Extract the [x, y] coordinate from the center of the cell holding the provided text.  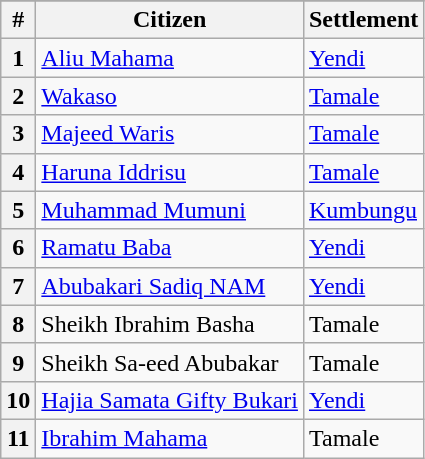
6 [18, 248]
Kumbungu [363, 210]
Aliu Mahama [170, 58]
# [18, 20]
3 [18, 134]
Ibrahim Mahama [170, 438]
Muhammad Mumuni [170, 210]
Abubakari Sadiq NAM [170, 286]
Settlement [363, 20]
4 [18, 172]
9 [18, 362]
10 [18, 400]
Sheikh Sa-eed Abubakar [170, 362]
Haruna Iddrisu [170, 172]
2 [18, 96]
5 [18, 210]
Hajia Samata Gifty Bukari [170, 400]
7 [18, 286]
Majeed Waris [170, 134]
Ramatu Baba [170, 248]
Wakaso [170, 96]
11 [18, 438]
1 [18, 58]
Citizen [170, 20]
8 [18, 324]
Sheikh Ibrahim Basha [170, 324]
